Extract the (x, y) coordinate from the center of the cell holding the provided text.  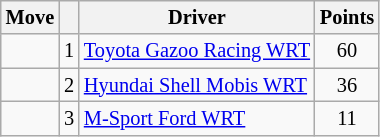
Toyota Gazoo Racing WRT (197, 51)
Points (347, 17)
2 (69, 85)
1 (69, 51)
Driver (197, 17)
M-Sport Ford WRT (197, 118)
3 (69, 118)
Hyundai Shell Mobis WRT (197, 85)
36 (347, 85)
11 (347, 118)
Move (30, 17)
60 (347, 51)
